Search for the cell housing the specified text and yield its (x, y) center coordinate. 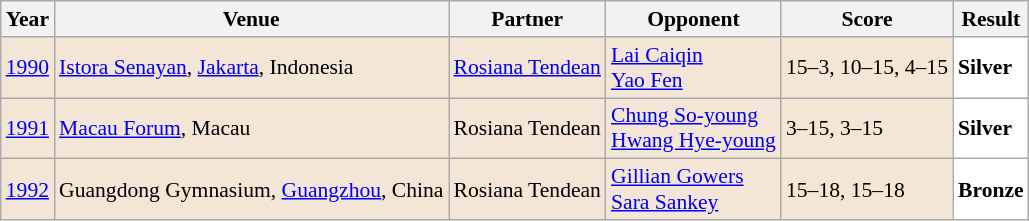
Partner (526, 19)
Macau Forum, Macau (251, 128)
Chung So-young Hwang Hye-young (694, 128)
Result (991, 19)
15–18, 15–18 (867, 190)
Score (867, 19)
Venue (251, 19)
Lai Caiqin Yao Fen (694, 68)
1990 (28, 68)
3–15, 3–15 (867, 128)
Istora Senayan, Jakarta, Indonesia (251, 68)
1992 (28, 190)
15–3, 10–15, 4–15 (867, 68)
Gillian Gowers Sara Sankey (694, 190)
1991 (28, 128)
Guangdong Gymnasium, Guangzhou, China (251, 190)
Bronze (991, 190)
Opponent (694, 19)
Year (28, 19)
